Pinpoint the cell where the given text exists, returning its (X, Y) midpoint coordinate. 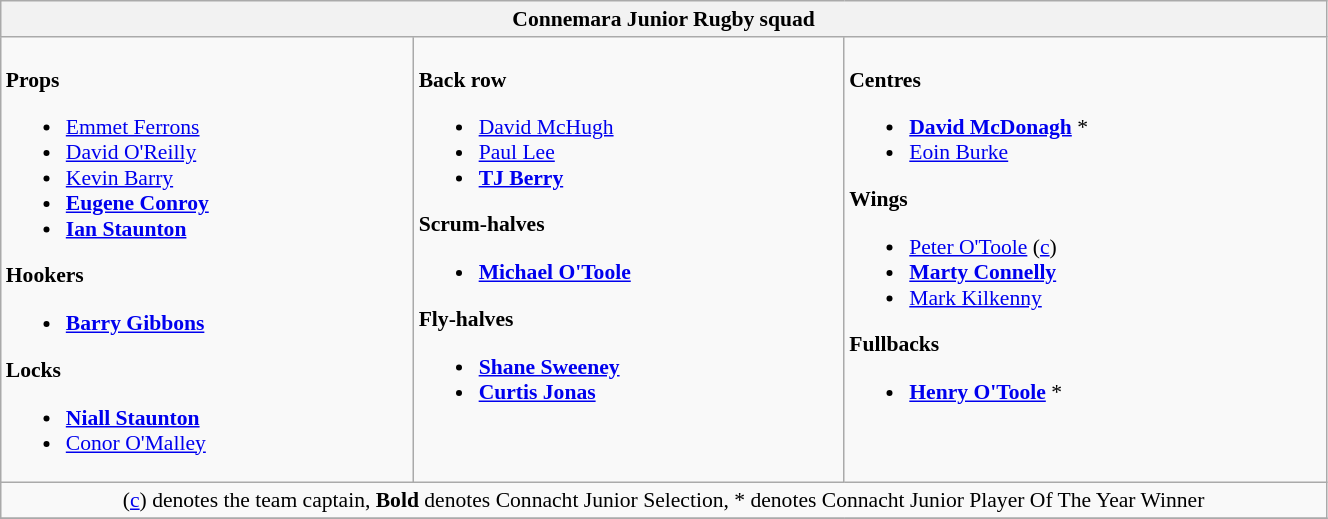
Back row David McHugh Paul Lee TJ BerryScrum-halves Michael O'TooleFly-halves Shane Sweeney Curtis Jonas (630, 260)
(c) denotes the team captain, Bold denotes Connacht Junior Selection, * denotes Connacht Junior Player Of The Year Winner (664, 500)
Connemara Junior Rugby squad (664, 19)
Centres David McDonagh * Eoin BurkeWings Peter O'Toole (c) Marty Connelly Mark KilkennyFullbacks Henry O'Toole * (1085, 260)
Props Emmet Ferrons David O'Reilly Kevin Barry Eugene Conroy Ian StauntonHookers Barry GibbonsLocks Niall Staunton Conor O'Malley (208, 260)
